From the cell containing the given text, extract its center point as (x, y) coordinate. 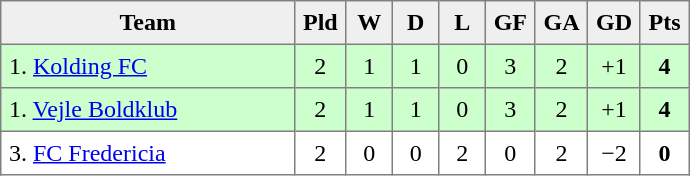
3. FC Fredericia (148, 153)
W (369, 23)
Pld (320, 23)
−2 (614, 153)
Team (148, 23)
L (462, 23)
Pts (664, 23)
GD (614, 23)
GA (561, 23)
1. Vejle Boldklub (148, 110)
D (415, 23)
1. Kolding FC (148, 66)
GF (510, 23)
